From the cell containing the given text, extract its center point as [X, Y] coordinate. 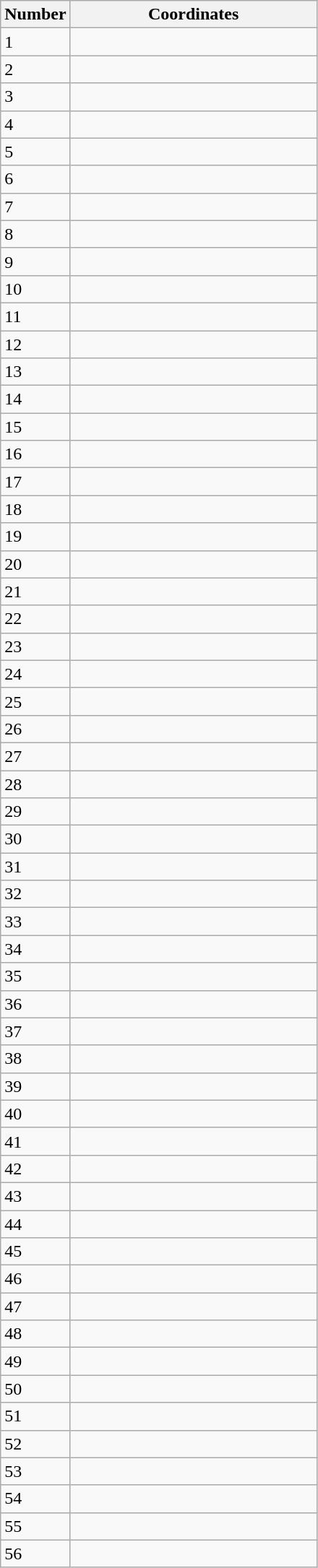
43 [35, 1196]
54 [35, 1499]
35 [35, 976]
44 [35, 1224]
39 [35, 1086]
37 [35, 1031]
26 [35, 729]
40 [35, 1114]
49 [35, 1361]
33 [35, 922]
48 [35, 1334]
47 [35, 1307]
22 [35, 619]
Number [35, 14]
11 [35, 316]
12 [35, 345]
32 [35, 894]
38 [35, 1059]
34 [35, 949]
41 [35, 1141]
2 [35, 69]
28 [35, 784]
45 [35, 1252]
9 [35, 261]
3 [35, 97]
30 [35, 839]
14 [35, 399]
51 [35, 1416]
1 [35, 42]
25 [35, 701]
18 [35, 509]
20 [35, 564]
29 [35, 812]
50 [35, 1389]
36 [35, 1004]
23 [35, 646]
15 [35, 427]
42 [35, 1169]
55 [35, 1526]
5 [35, 152]
10 [35, 289]
4 [35, 124]
31 [35, 867]
13 [35, 372]
8 [35, 234]
46 [35, 1279]
56 [35, 1554]
17 [35, 482]
6 [35, 179]
53 [35, 1471]
52 [35, 1444]
Coordinates [194, 14]
16 [35, 454]
7 [35, 207]
21 [35, 592]
19 [35, 537]
27 [35, 756]
24 [35, 674]
